Pinpoint the cell where the given text exists, returning its (X, Y) midpoint coordinate. 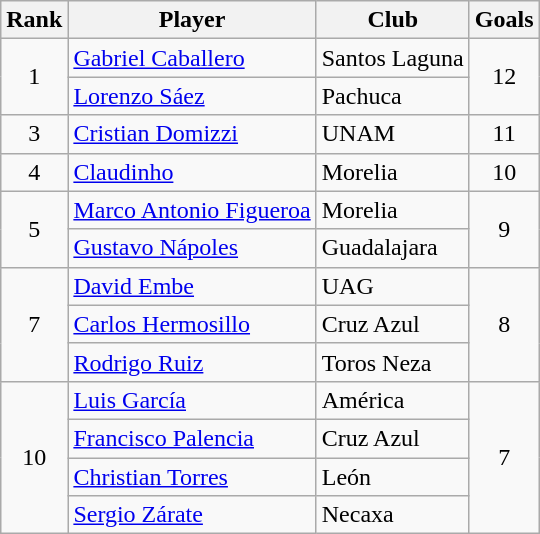
América (392, 400)
4 (34, 172)
Necaxa (392, 515)
Francisco Palencia (192, 438)
11 (504, 134)
9 (504, 229)
12 (504, 77)
Toros Neza (392, 362)
Sergio Zárate (192, 515)
León (392, 477)
1 (34, 77)
Claudinho (192, 172)
Guadalajara (392, 248)
Rodrigo Ruiz (192, 362)
Gabriel Caballero (192, 58)
Lorenzo Sáez (192, 96)
Cristian Domizzi (192, 134)
UNAM (392, 134)
Club (392, 20)
Carlos Hermosillo (192, 324)
Goals (504, 20)
5 (34, 229)
Pachuca (392, 96)
David Embe (192, 286)
Gustavo Nápoles (192, 248)
Marco Antonio Figueroa (192, 210)
Santos Laguna (392, 58)
UAG (392, 286)
Player (192, 20)
Rank (34, 20)
Luis García (192, 400)
8 (504, 324)
Christian Torres (192, 477)
3 (34, 134)
